Detect which cell encompasses the target text, then output its [x, y] center coordinate. 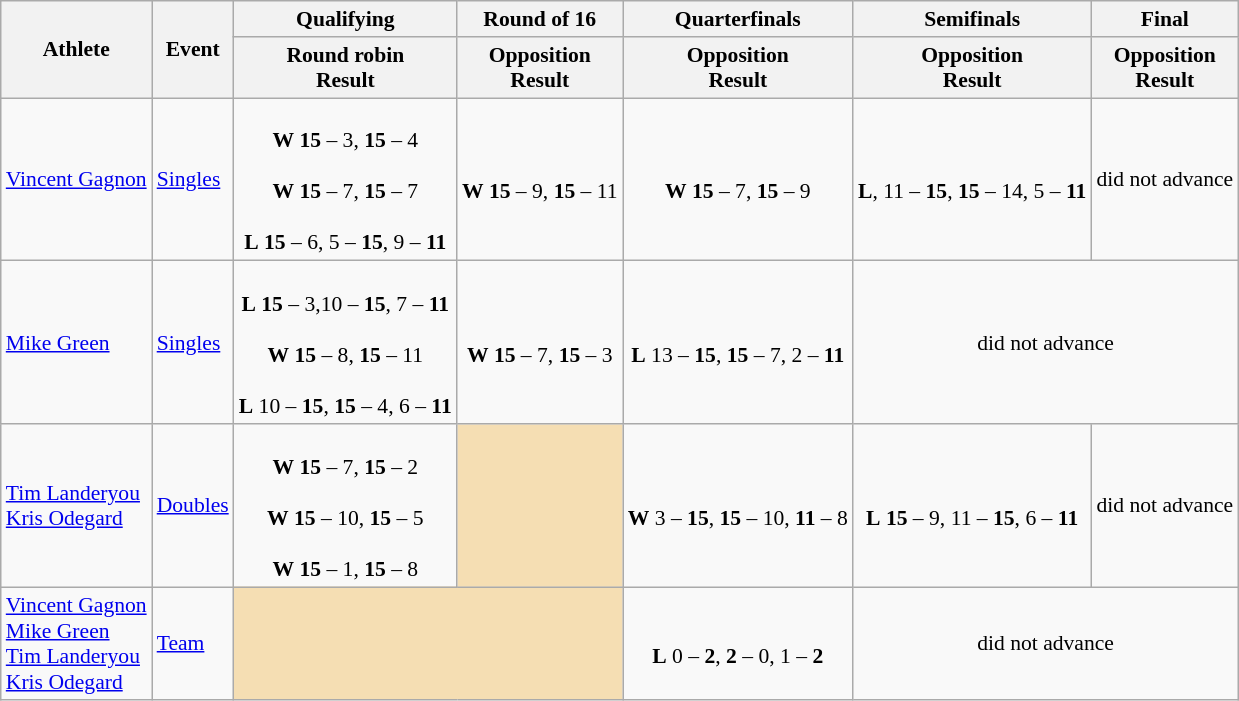
Final [1164, 19]
W 15 – 7, 15 – 2W 15 – 10, 15 – 5W 15 – 1, 15 – 8 [346, 506]
Mike Green [76, 342]
W 15 – 7, 15 – 3 [540, 342]
Doubles [193, 506]
Team [193, 643]
L 0 – 2, 2 – 0, 1 – 2 [738, 643]
W 15 – 9, 15 – 11 [540, 180]
Athlete [76, 50]
Event [193, 50]
Round of 16 [540, 19]
Vincent GagnonMike GreenTim LanderyouKris Odegard [76, 643]
Quarterfinals [738, 19]
Vincent Gagnon [76, 180]
Tim LanderyouKris Odegard [76, 506]
L 13 – 15, 15 – 7, 2 – 11 [738, 342]
Round robinResult [346, 68]
W 3 – 15, 15 – 10, 11 – 8 [738, 506]
W 15 – 7, 15 – 9 [738, 180]
L 15 – 3,10 – 15, 7 – 11W 15 – 8, 15 – 11L 10 – 15, 15 – 4, 6 – 11 [346, 342]
L, 11 – 15, 15 – 14, 5 – 11 [972, 180]
W 15 – 3, 15 – 4W 15 – 7, 15 – 7L 15 – 6, 5 – 15, 9 – 11 [346, 180]
Semifinals [972, 19]
Qualifying [346, 19]
L 15 – 9, 11 – 15, 6 – 11 [972, 506]
